Return (x, y) of the center of cell containing provided text 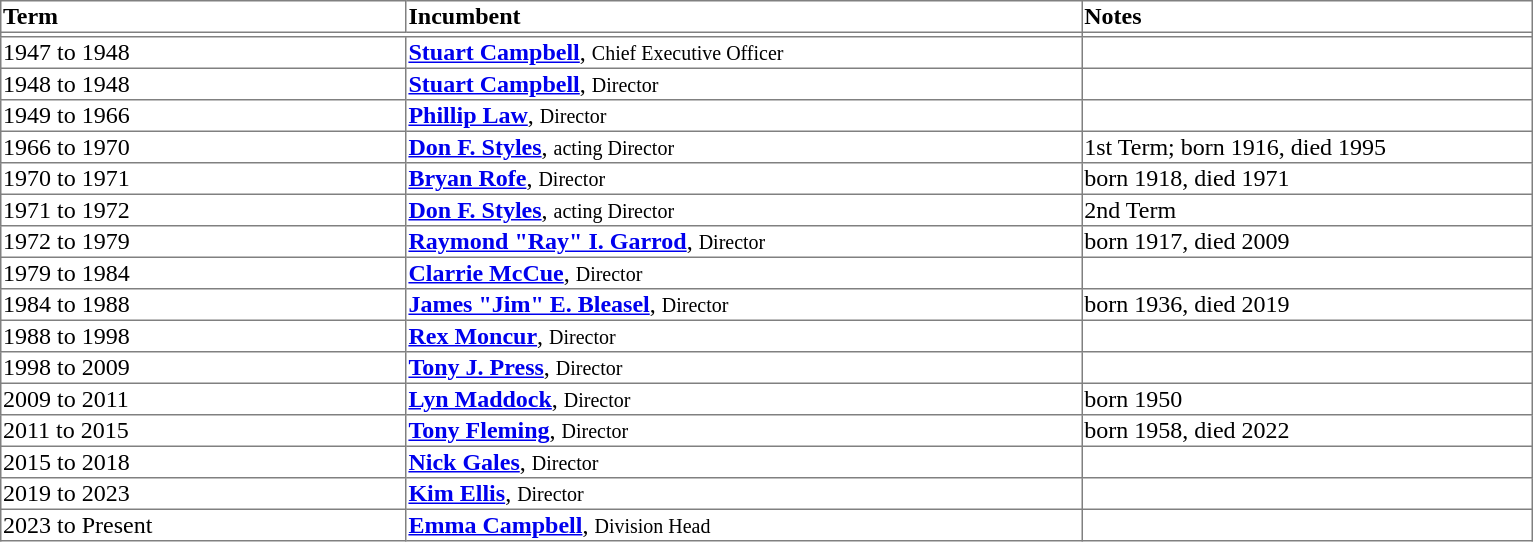
2015 to 2018 (204, 462)
Kim Ellis, Director (744, 494)
2023 to Present (204, 525)
Incumbent (744, 17)
1998 to 2009 (204, 368)
Rex Moncur, Director (744, 336)
Clarrie McCue, Director (744, 273)
Notes (1308, 17)
Stuart Campbell, Chief Executive Officer (744, 53)
Lyn Maddock, Director (744, 399)
born 1950 (1308, 399)
1988 to 1998 (204, 336)
Emma Campbell, Division Head (744, 525)
Phillip Law, Director (744, 116)
1947 to 1948 (204, 53)
1966 to 1970 (204, 147)
born 1917, died 2009 (1308, 242)
1984 to 1988 (204, 305)
2019 to 2023 (204, 494)
2011 to 2015 (204, 431)
2nd Term (1308, 210)
1949 to 1966 (204, 116)
1971 to 1972 (204, 210)
2009 to 2011 (204, 399)
1948 to 1948 (204, 84)
Bryan Rofe, Director (744, 179)
born 1936, died 2019 (1308, 305)
James "Jim" E. Bleasel, Director (744, 305)
born 1918, died 1971 (1308, 179)
Raymond "Ray" I. Garrod, Director (744, 242)
Term (204, 17)
Tony J. Press, Director (744, 368)
born 1958, died 2022 (1308, 431)
Stuart Campbell, Director (744, 84)
Tony Fleming, Director (744, 431)
1972 to 1979 (204, 242)
1st Term; born 1916, died 1995 (1308, 147)
1970 to 1971 (204, 179)
1979 to 1984 (204, 273)
Nick Gales, Director (744, 462)
